Scan for the cell matching the given text and deliver its [x, y] coordinate at center. 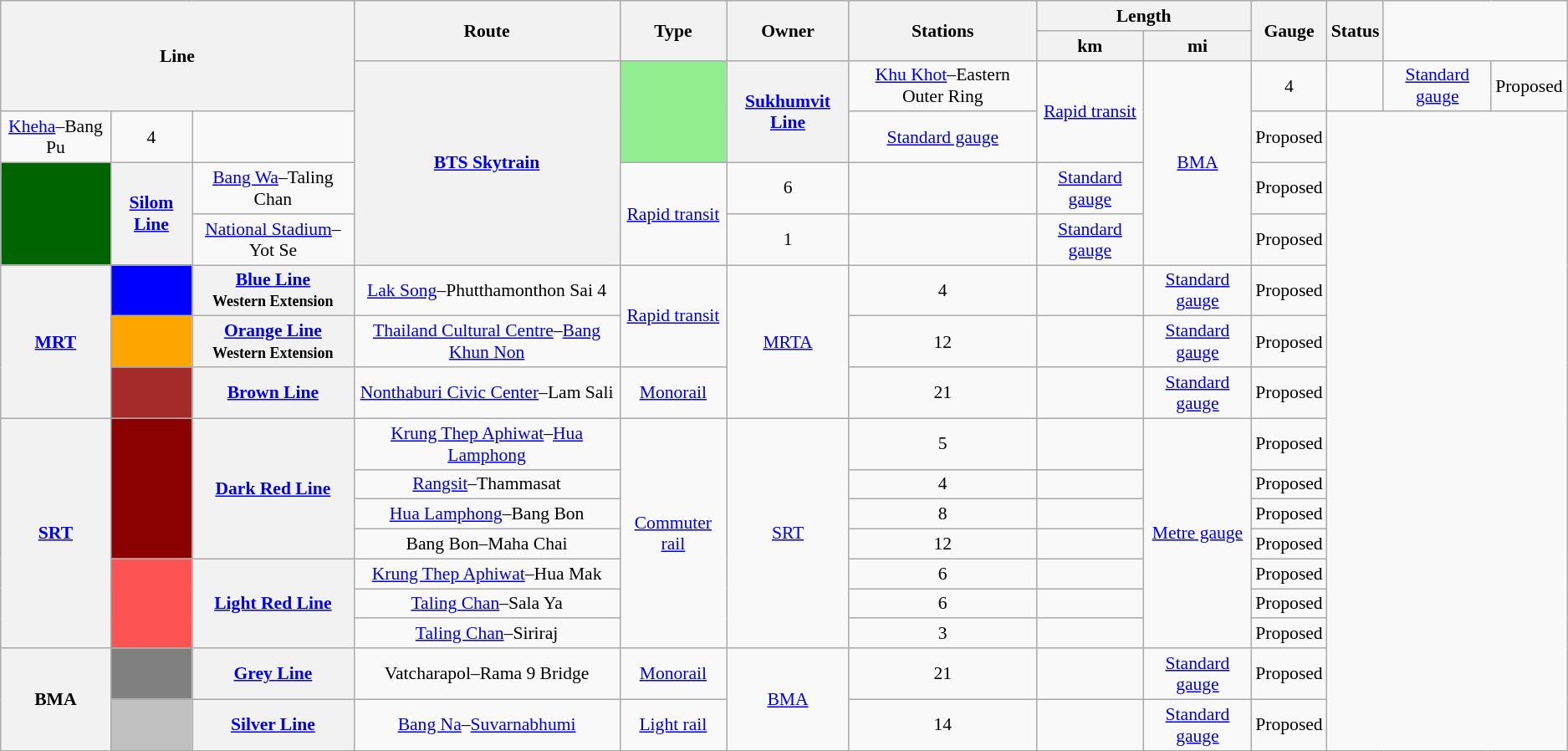
Type [673, 30]
Kheha–Bang Pu [55, 137]
Status [1356, 30]
Grey Line [273, 674]
Rangsit–Thammasat [487, 484]
BTS Skytrain [487, 162]
Blue LineWestern Extension [273, 291]
8 [942, 514]
Thailand Cultural Centre–Bang Khun Non [487, 341]
MRT [55, 341]
5 [942, 443]
Line [177, 56]
Gauge [1289, 30]
Metre gauge [1198, 534]
Silver Line [273, 724]
Bang Bon–Maha Chai [487, 544]
Hua Lamphong–Bang Bon [487, 514]
Taling Chan–Siriraj [487, 634]
Bang Na–Suvarnabhumi [487, 724]
km [1090, 46]
3 [942, 634]
Brown Line [273, 393]
Nonthaburi Civic Center–Lam Sali [487, 393]
mi [1198, 46]
Light rail [673, 724]
Stations [942, 30]
Dark Red Line [273, 488]
Vatcharapol–Rama 9 Bridge [487, 674]
Light Red Line [273, 604]
MRTA [788, 341]
National Stadium–Yot Se [273, 239]
Silom Line [151, 214]
14 [942, 724]
Krung Thep Aphiwat–Hua Mak [487, 574]
Route [487, 30]
Commuter rail [673, 534]
Lak Song–Phutthamonthon Sai 4 [487, 291]
Owner [788, 30]
Orange LineWestern Extension [273, 341]
Sukhumvit Line [788, 111]
Bang Wa–Taling Chan [273, 189]
Taling Chan–Sala Ya [487, 604]
1 [788, 239]
Krung Thep Aphiwat–Hua Lamphong [487, 443]
Khu Khot–Eastern Outer Ring [942, 85]
Length [1144, 16]
